Identify which cell holds the provided text, then report its (x, y) central coordinate. 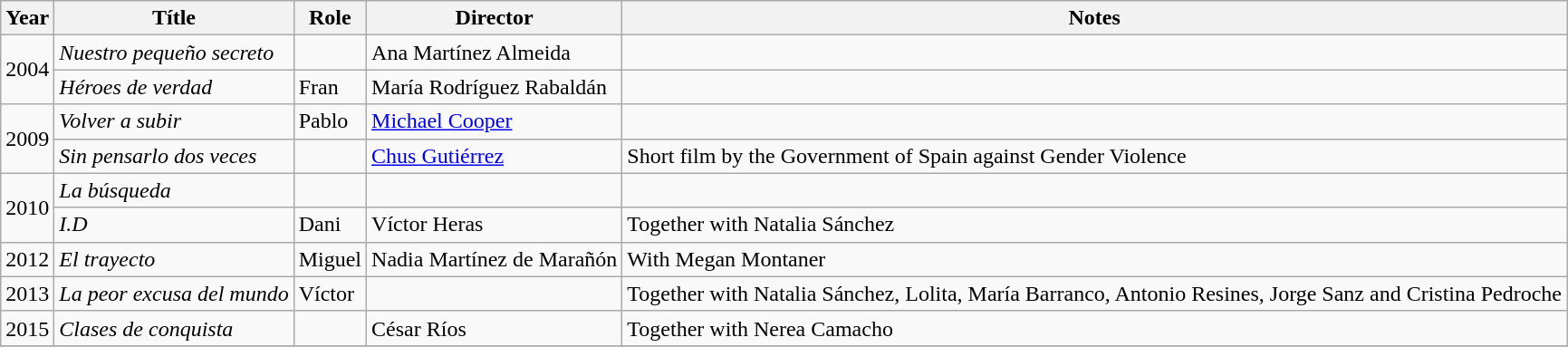
Fran (330, 87)
Volver a subir (174, 121)
Víctor Heras (495, 225)
César Ríos (495, 328)
Clases de conquista (174, 328)
I.D (174, 225)
2004 (27, 70)
La peor excusa del mundo (174, 294)
Short film by the Government of Spain against Gender Violence (1094, 156)
Together with Natalia Sánchez, Lolita, María Barranco, Antonio Resines, Jorge Sanz and Cristina Pedroche (1094, 294)
La búsqueda (174, 190)
2012 (27, 259)
Nuestro pequeño secreto (174, 53)
Víctor (330, 294)
El trayecto (174, 259)
Michael Cooper (495, 121)
Dani (330, 225)
Chus Gutiérrez (495, 156)
Year (27, 18)
With Megan Montaner (1094, 259)
Together with Nerea Camacho (1094, 328)
Together with Natalia Sánchez (1094, 225)
Director (495, 18)
Miguel (330, 259)
2010 (27, 207)
Héroes de verdad (174, 87)
2013 (27, 294)
Nadia Martínez de Marañón (495, 259)
Sin pensarlo dos veces (174, 156)
2015 (27, 328)
Role (330, 18)
Títle (174, 18)
Notes (1094, 18)
Pablo (330, 121)
Ana Martínez Almeida (495, 53)
María Rodríguez Rabaldán (495, 87)
2009 (27, 139)
